Determine the [X, Y] coordinate at the center of the cell enclosing the given text.  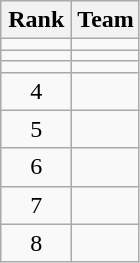
7 [36, 205]
5 [36, 129]
Rank [36, 20]
Team [106, 20]
6 [36, 167]
8 [36, 243]
4 [36, 91]
